Find where the given text appears and provide that cell's center as [x, y] coordinate. 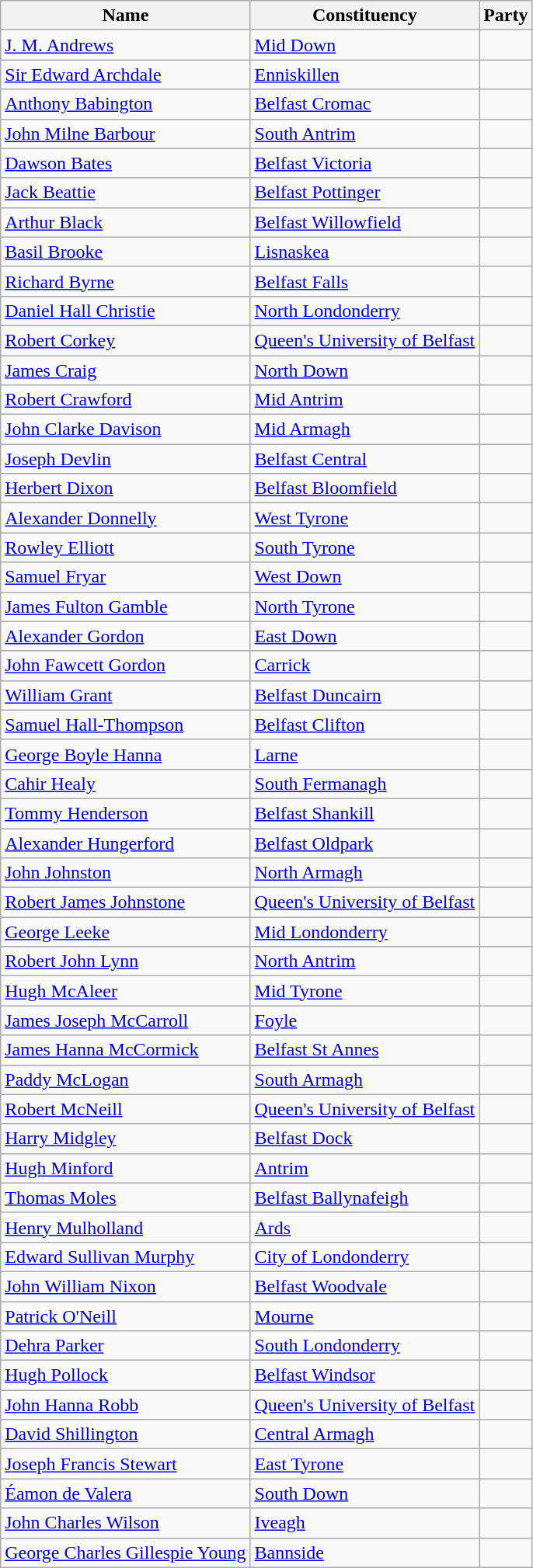
John Fawcett Gordon [126, 666]
Robert Crawford [126, 400]
South Down [365, 1493]
Dawson Bates [126, 163]
Joseph Devlin [126, 459]
Larne [365, 754]
David Shillington [126, 1434]
Bannside [365, 1552]
Belfast St Annes [365, 1050]
Patrick O'Neill [126, 1316]
William Grant [126, 695]
J. M. Andrews [126, 45]
Edward Sullivan Murphy [126, 1257]
Mid Tyrone [365, 991]
Joseph Francis Stewart [126, 1464]
Robert Corkey [126, 340]
Mid Down [365, 45]
Belfast Falls [365, 281]
Hugh McAleer [126, 991]
Jack Beattie [126, 193]
Anthony Babington [126, 104]
Sir Edward Archdale [126, 75]
North Armagh [365, 873]
Carrick [365, 666]
Name [126, 16]
Lisnaskea [365, 252]
Belfast Oldpark [365, 843]
Belfast Victoria [365, 163]
Ards [365, 1227]
Belfast Central [365, 459]
Belfast Woodvale [365, 1286]
Belfast Pottinger [365, 193]
South Armagh [365, 1080]
John Milne Barbour [126, 134]
Henry Mulholland [126, 1227]
North Antrim [365, 961]
City of Londonderry [365, 1257]
East Tyrone [365, 1464]
Party [506, 16]
John Charles Wilson [126, 1523]
Belfast Ballynafeigh [365, 1198]
James Joseph McCarroll [126, 1020]
Robert James Johnstone [126, 902]
Éamon de Valera [126, 1493]
Robert John Lynn [126, 961]
West Tyrone [365, 518]
Belfast Cromac [365, 104]
Rowley Elliott [126, 548]
Alexander Gordon [126, 636]
West Down [365, 577]
Belfast Dock [365, 1139]
Hugh Minford [126, 1168]
George Boyle Hanna [126, 754]
Mourne [365, 1316]
Alexander Hungerford [126, 843]
Robert McNeill [126, 1109]
Mid Antrim [365, 400]
Belfast Clifton [365, 725]
South Londonderry [365, 1346]
Belfast Duncairn [365, 695]
John Clarke Davison [126, 429]
John Hanna Robb [126, 1405]
Enniskillen [365, 75]
Cahir Healy [126, 784]
George Leeke [126, 932]
North Tyrone [365, 607]
Daniel Hall Christie [126, 311]
Belfast Windsor [365, 1375]
Belfast Willowfield [365, 222]
Tommy Henderson [126, 813]
North Down [365, 370]
James Hanna McCormick [126, 1050]
James Craig [126, 370]
South Fermanagh [365, 784]
Alexander Donnelly [126, 518]
Samuel Fryar [126, 577]
Hugh Pollock [126, 1375]
South Tyrone [365, 548]
Samuel Hall-Thompson [126, 725]
Dehra Parker [126, 1346]
John Johnston [126, 873]
Thomas Moles [126, 1198]
Iveagh [365, 1523]
Basil Brooke [126, 252]
Belfast Shankill [365, 813]
Constituency [365, 16]
East Down [365, 636]
Paddy McLogan [126, 1080]
James Fulton Gamble [126, 607]
Belfast Bloomfield [365, 488]
Antrim [365, 1168]
Central Armagh [365, 1434]
Mid Londonderry [365, 932]
Arthur Black [126, 222]
North Londonderry [365, 311]
Richard Byrne [126, 281]
South Antrim [365, 134]
Foyle [365, 1020]
Mid Armagh [365, 429]
John William Nixon [126, 1286]
Herbert Dixon [126, 488]
George Charles Gillespie Young [126, 1552]
Harry Midgley [126, 1139]
